Return (x, y) of the center of cell containing provided text 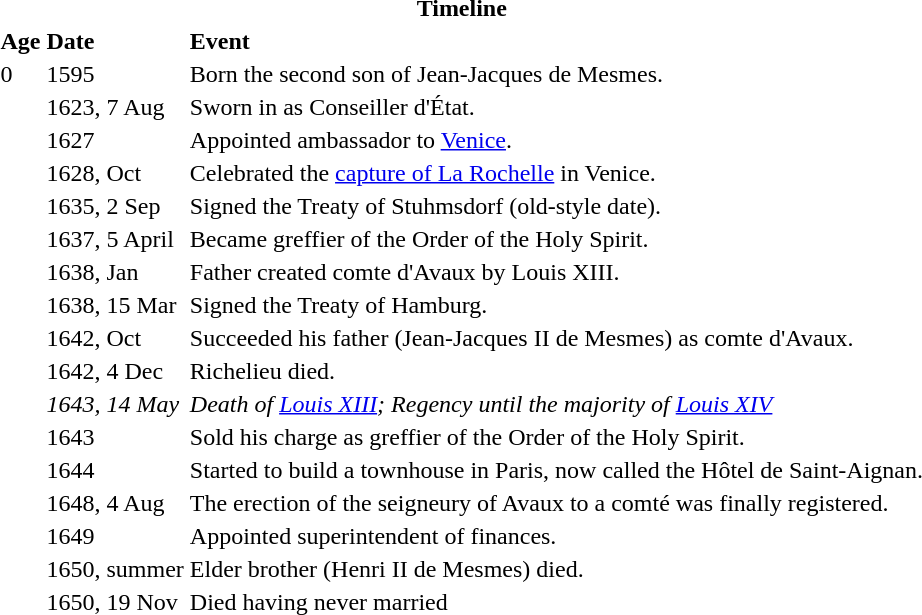
1643, 14 May (115, 404)
1623, 7 Aug (115, 107)
1635, 2 Sep (115, 206)
1648, 4 Aug (115, 503)
1638, 15 Mar (115, 305)
1627 (115, 140)
1649 (115, 536)
1595 (115, 74)
1642, Oct (115, 338)
1628, Oct (115, 173)
1637, 5 April (115, 239)
1642, 4 Dec (115, 371)
1650, summer (115, 569)
Date (115, 41)
1643 (115, 437)
1638, Jan (115, 272)
1644 (115, 470)
